Return [X, Y] of the center of cell containing provided text 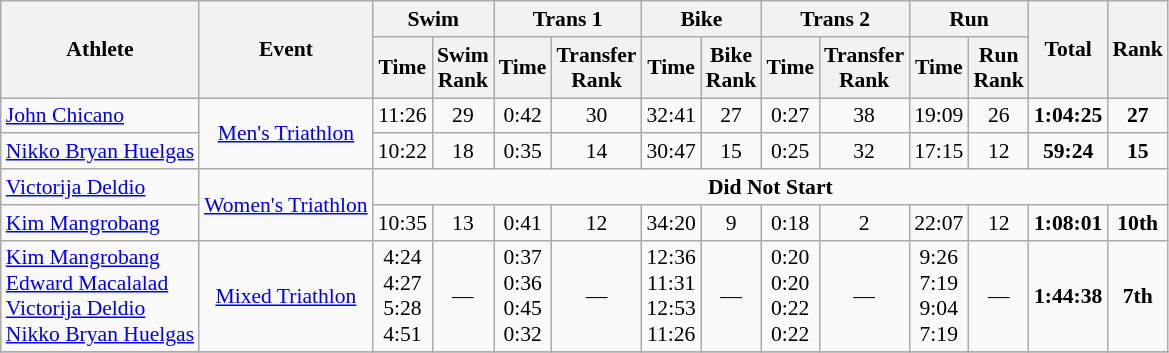
32 [864, 152]
Men's Triathlon [286, 134]
Victorija Deldio [100, 187]
0:27 [790, 116]
0:35 [523, 152]
0:41 [523, 223]
29 [463, 116]
22:07 [938, 223]
4:244:275:284:51 [402, 296]
1:08:01 [1068, 223]
1:04:25 [1068, 116]
9:267:199:047:19 [938, 296]
7th [1138, 296]
17:15 [938, 152]
10th [1138, 223]
Run [969, 19]
32:41 [672, 116]
Mixed Triathlon [286, 296]
Rank [1138, 50]
14 [596, 152]
Total [1068, 50]
Nikko Bryan Huelgas [100, 152]
Kim Mangrobang [100, 223]
2 [864, 223]
Trans 1 [568, 19]
Bike [702, 19]
0:42 [523, 116]
34:20 [672, 223]
12:3611:3112:5311:26 [672, 296]
0:370:360:450:32 [523, 296]
1:44:38 [1068, 296]
10:22 [402, 152]
Swim Rank [463, 68]
Trans 2 [835, 19]
9 [732, 223]
Kim Mangrobang Edward Macalalad Victorija Deldio Nikko Bryan Huelgas [100, 296]
0:25 [790, 152]
Swim [434, 19]
30 [596, 116]
10:35 [402, 223]
John Chicano [100, 116]
Did Not Start [770, 187]
18 [463, 152]
11:26 [402, 116]
Women's Triathlon [286, 204]
0:200:200:220:22 [790, 296]
26 [998, 116]
13 [463, 223]
38 [864, 116]
0:18 [790, 223]
30:47 [672, 152]
59:24 [1068, 152]
Athlete [100, 50]
BikeRank [732, 68]
RunRank [998, 68]
19:09 [938, 116]
Event [286, 50]
